For the text-containing cell, return its midpoint in [x, y] coordinate format. 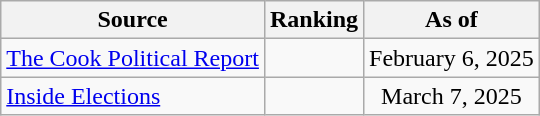
March 7, 2025 [452, 96]
Source [133, 20]
The Cook Political Report [133, 58]
Ranking [314, 20]
February 6, 2025 [452, 58]
Inside Elections [133, 96]
As of [452, 20]
